For the text-containing cell, return its midpoint in [x, y] coordinate format. 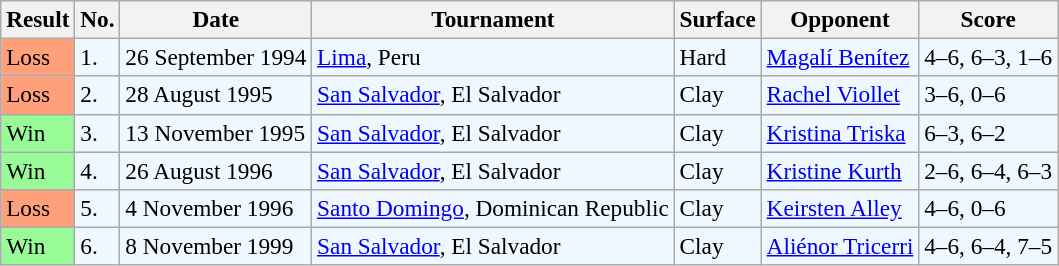
13 November 1995 [216, 133]
Aliénor Tricerri [840, 246]
No. [98, 19]
4–6, 6–3, 1–6 [988, 57]
26 September 1994 [216, 57]
5. [98, 208]
6–3, 6–2 [988, 133]
Tournament [493, 19]
8 November 1999 [216, 246]
4–6, 0–6 [988, 208]
Keirsten Alley [840, 208]
Santo Domingo, Dominican Republic [493, 208]
Kristine Kurth [840, 170]
Magalí Benítez [840, 57]
Rachel Viollet [840, 95]
Lima, Peru [493, 57]
Opponent [840, 19]
Result [38, 19]
4 November 1996 [216, 208]
2. [98, 95]
26 August 1996 [216, 170]
Date [216, 19]
Surface [718, 19]
1. [98, 57]
6. [98, 246]
Hard [718, 57]
Kristina Triska [840, 133]
4. [98, 170]
3. [98, 133]
Score [988, 19]
3–6, 0–6 [988, 95]
2–6, 6–4, 6–3 [988, 170]
28 August 1995 [216, 95]
4–6, 6–4, 7–5 [988, 246]
